Search for the cell housing the specified text and yield its [X, Y] center coordinate. 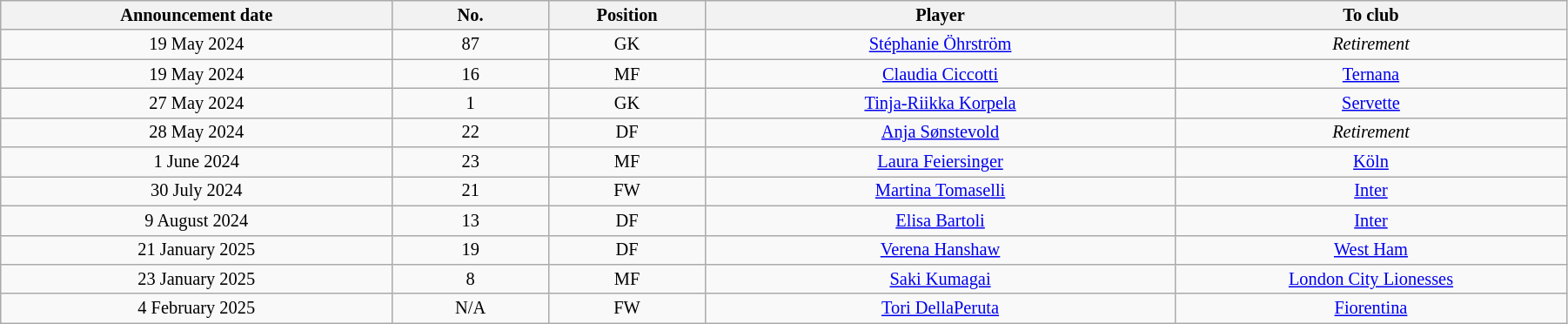
30 July 2024 [197, 191]
87 [471, 44]
Elisa Bartoli [941, 220]
No. [471, 15]
Stéphanie Öhrström [941, 44]
N/A [471, 308]
9 August 2024 [197, 220]
Ternana [1371, 74]
Köln [1371, 162]
4 February 2025 [197, 308]
Player [941, 15]
23 January 2025 [197, 279]
27 May 2024 [197, 103]
Claudia Ciccotti [941, 74]
Martina Tomaselli [941, 191]
To club [1371, 15]
Laura Feiersinger [941, 162]
8 [471, 279]
London City Lionesses [1371, 279]
21 January 2025 [197, 250]
1 [471, 103]
19 [471, 250]
Fiorentina [1371, 308]
22 [471, 132]
1 June 2024 [197, 162]
Verena Hanshaw [941, 250]
Saki Kumagai [941, 279]
West Ham [1371, 250]
Tinja-Riikka Korpela [941, 103]
23 [471, 162]
Tori DellaPeruta [941, 308]
Position [627, 15]
16 [471, 74]
Announcement date [197, 15]
28 May 2024 [197, 132]
21 [471, 191]
Anja Sønstevold [941, 132]
13 [471, 220]
Servette [1371, 103]
